Return [x, y] of the center of cell containing provided text 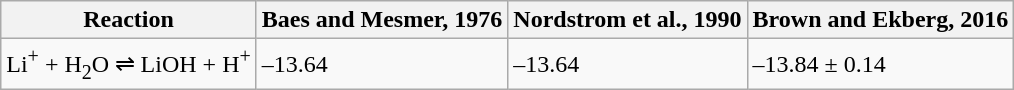
Baes and Mesmer, 1976 [382, 20]
Nordstrom et al., 1990 [628, 20]
Brown and Ekberg, 2016 [880, 20]
Li+ + H2O ⇌ LiOH + H+ [129, 64]
–13.84 ± 0.14 [880, 64]
Reaction [129, 20]
